Determine the [x, y] coordinate at the center of the cell enclosing the given text.  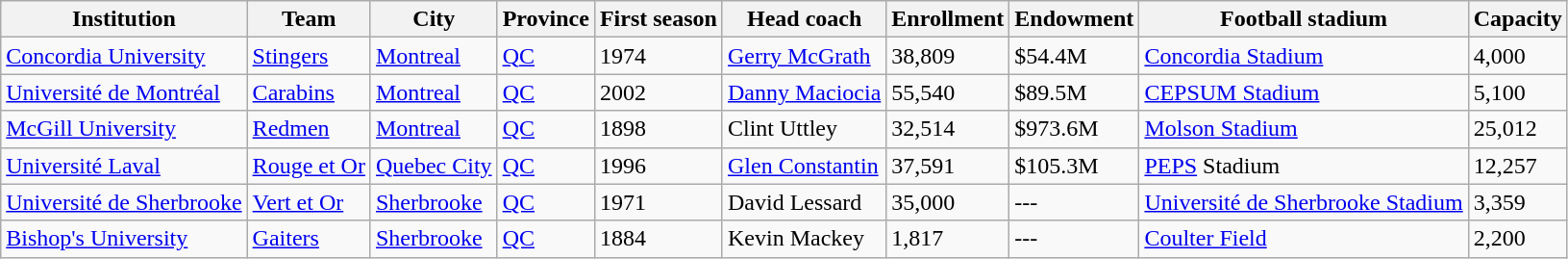
32,514 [948, 129]
Danny Maciocia [804, 92]
37,591 [948, 166]
David Lessard [804, 202]
Gaiters [309, 239]
Bishop's University [124, 239]
Molson Stadium [1304, 129]
1996 [658, 166]
Coulter Field [1304, 239]
Redmen [309, 129]
CEPSUM Stadium [1304, 92]
$105.3M [1075, 166]
Kevin Mackey [804, 239]
Concordia Stadium [1304, 56]
Province [546, 19]
Carabins [309, 92]
1,817 [948, 239]
Endowment [1075, 19]
1898 [658, 129]
Rouge et Or [309, 166]
$973.6M [1075, 129]
Glen Constantin [804, 166]
Gerry McGrath [804, 56]
Concordia University [124, 56]
Head coach [804, 19]
First season [658, 19]
25,012 [1517, 129]
$89.5M [1075, 92]
4,000 [1517, 56]
Université Laval [124, 166]
1974 [658, 56]
2002 [658, 92]
3,359 [1517, 202]
McGill University [124, 129]
$54.4M [1075, 56]
1971 [658, 202]
12,257 [1517, 166]
Football stadium [1304, 19]
PEPS Stadium [1304, 166]
Capacity [1517, 19]
Université de Montréal [124, 92]
55,540 [948, 92]
2,200 [1517, 239]
City [434, 19]
Université de Sherbrooke [124, 202]
Team [309, 19]
35,000 [948, 202]
Vert et Or [309, 202]
1884 [658, 239]
Enrollment [948, 19]
38,809 [948, 56]
Université de Sherbrooke Stadium [1304, 202]
Clint Uttley [804, 129]
Stingers [309, 56]
Institution [124, 19]
5,100 [1517, 92]
Quebec City [434, 166]
